Detect which cell encompasses the target text, then output its (x, y) center coordinate. 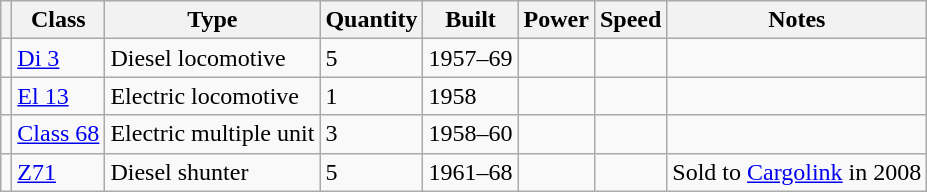
1957–69 (470, 58)
1958 (470, 96)
3 (372, 134)
Power (556, 20)
Electric locomotive (212, 96)
Type (212, 20)
Di 3 (58, 58)
Sold to Cargolink in 2008 (797, 172)
Notes (797, 20)
Electric multiple unit (212, 134)
Class (58, 20)
1 (372, 96)
Z71 (58, 172)
Class 68 (58, 134)
Quantity (372, 20)
1958–60 (470, 134)
Diesel locomotive (212, 58)
El 13 (58, 96)
1961–68 (470, 172)
Speed (630, 20)
Diesel shunter (212, 172)
Built (470, 20)
